Output the [X, Y] coordinate of the center of the cell containing the given text.  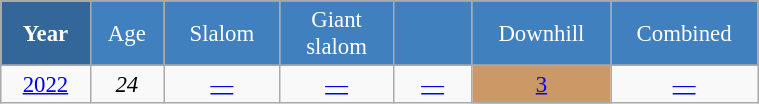
Year [46, 34]
Giantslalom [336, 34]
24 [126, 85]
Age [126, 34]
Combined [684, 34]
2022 [46, 85]
Downhill [541, 34]
3 [541, 85]
Slalom [222, 34]
